Provide the [X, Y] coordinate of the cell's center where the given text is located.  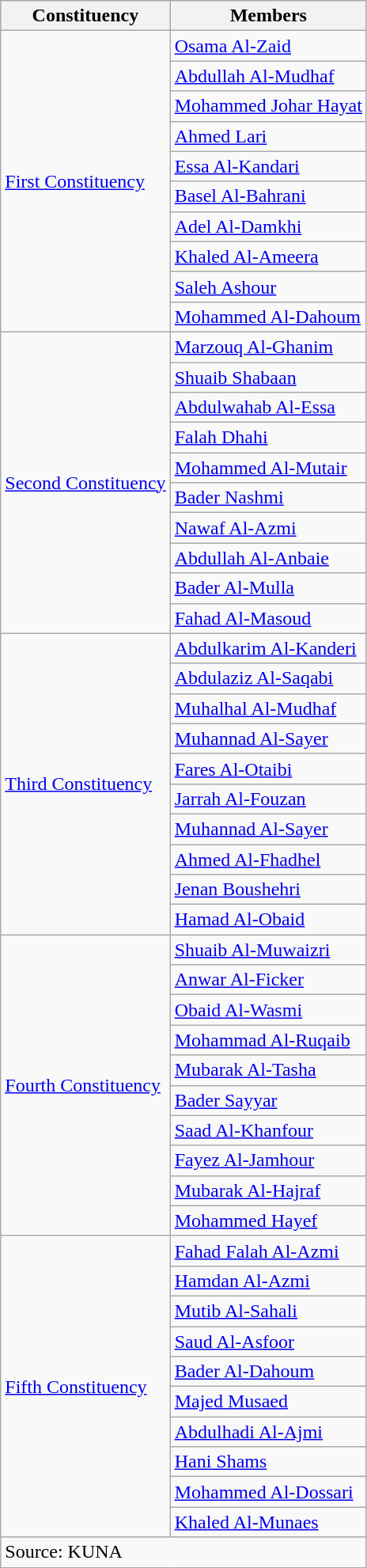
Bader Sayyar [268, 1100]
Abdulhadi Al-Ajmi [268, 1432]
Falah Dhahi [268, 438]
Fayez Al-Jamhour [268, 1160]
Jarrah Al-Fouzan [268, 799]
First Constituency [85, 182]
Khaled Al-Ameera [268, 256]
Ahmed Lari [268, 136]
Obaid Al-Wasmi [268, 1010]
Fifth Constituency [85, 1387]
Hamad Al-Obaid [268, 920]
Nawaf Al-Azmi [268, 528]
Basel Al-Bahrani [268, 196]
Abdulwahab Al-Essa [268, 408]
Adel Al-Damkhi [268, 226]
Essa Al-Kandari [268, 166]
Hamdan Al-Azmi [268, 1281]
Anwar Al-Ficker [268, 980]
Abdulkarim Al-Kanderi [268, 648]
Mohammed Al-Dahoum [268, 317]
Source: KUNA [183, 1552]
Abdulaziz Al-Saqabi [268, 678]
Fares Al-Otaibi [268, 769]
Shuaib Al-Muwaizri [268, 950]
Mubarak Al-Tasha [268, 1070]
Constituency [85, 16]
Abdullah Al-Anbaie [268, 558]
Mohammed Hayef [268, 1221]
Mohammed Al-Mutair [268, 468]
Bader Al-Mulla [268, 588]
Shuaib Shabaan [268, 378]
Members [268, 16]
Mohammed Johar Hayat [268, 106]
Saleh Ashour [268, 287]
Abdullah Al-Mudhaf [268, 76]
Bader Nashmi [268, 498]
Mohammad Al-Ruqaib [268, 1040]
Mubarak Al-Hajraf [268, 1190]
Bader Al-Dahoum [268, 1372]
Saud Al-Asfoor [268, 1342]
Osama Al-Zaid [268, 46]
Saad Al-Khanfour [268, 1130]
Fourth Constituency [85, 1086]
Fahad Al-Masoud [268, 618]
Second Constituency [85, 483]
Third Constituency [85, 784]
Muhalhal Al-Mudhaf [268, 708]
Fahad Falah Al-Azmi [268, 1251]
Majed Musaed [268, 1402]
Marzouq Al-Ghanim [268, 347]
Jenan Boushehri [268, 890]
Hani Shams [268, 1462]
Mutib Al-Sahali [268, 1311]
Khaled Al-Munaes [268, 1522]
Ahmed Al-Fhadhel [268, 859]
Mohammed Al-Dossari [268, 1492]
